Output the (x, y) coordinate of the center of the cell containing the given text.  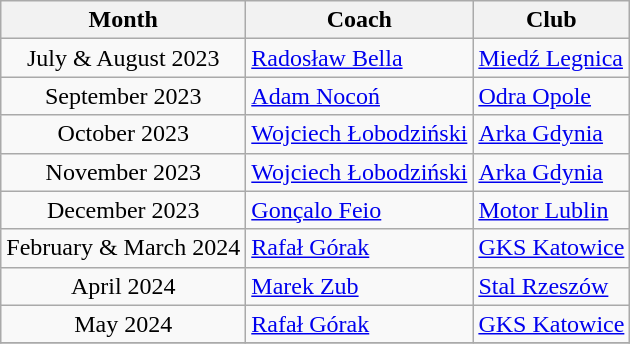
Motor Lublin (552, 210)
Gonçalo Feio (360, 210)
Month (124, 20)
Coach (360, 20)
October 2023 (124, 134)
Miedź Legnica (552, 58)
July & August 2023 (124, 58)
September 2023 (124, 96)
February & March 2024 (124, 248)
Stal Rzeszów (552, 286)
Marek Zub (360, 286)
December 2023 (124, 210)
Odra Opole (552, 96)
November 2023 (124, 172)
Adam Nocoń (360, 96)
Radosław Bella (360, 58)
Club (552, 20)
May 2024 (124, 324)
April 2024 (124, 286)
